Find where the given text appears and provide that cell's center as [x, y] coordinate. 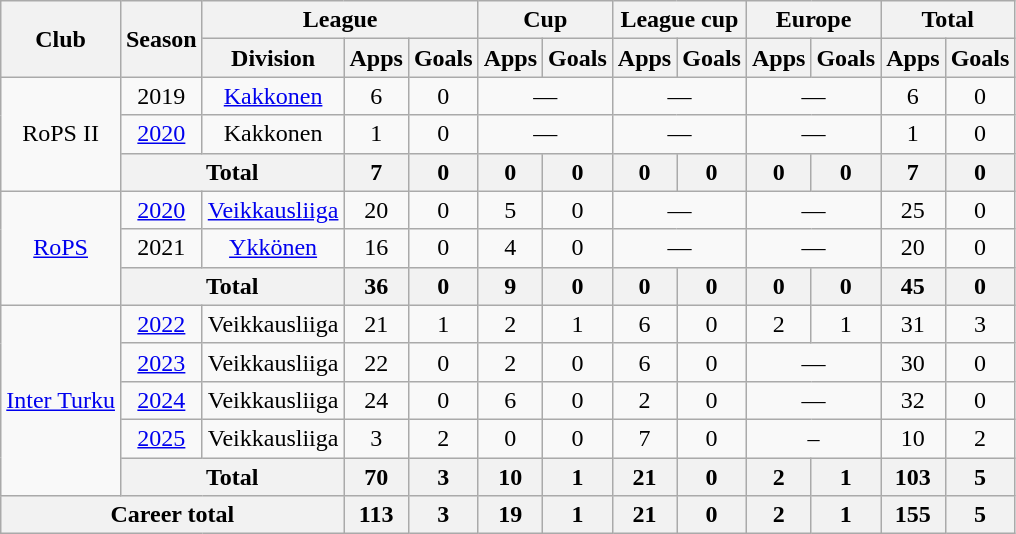
4 [510, 248]
31 [913, 324]
Career total [172, 515]
45 [913, 286]
2019 [161, 96]
RoPS [61, 248]
32 [913, 400]
24 [376, 400]
25 [913, 210]
9 [510, 286]
2023 [161, 362]
2022 [161, 324]
League cup [679, 20]
103 [913, 477]
30 [913, 362]
36 [376, 286]
70 [376, 477]
16 [376, 248]
League [340, 20]
19 [510, 515]
Division [273, 58]
2021 [161, 248]
Europe [813, 20]
Ykkönen [273, 248]
2024 [161, 400]
Season [161, 39]
– [813, 438]
155 [913, 515]
Club [61, 39]
2025 [161, 438]
Cup [545, 20]
RoPS II [61, 134]
22 [376, 362]
Inter Turku [61, 400]
113 [376, 515]
